Extract the [X, Y] coordinate from the center of the cell holding the provided text.  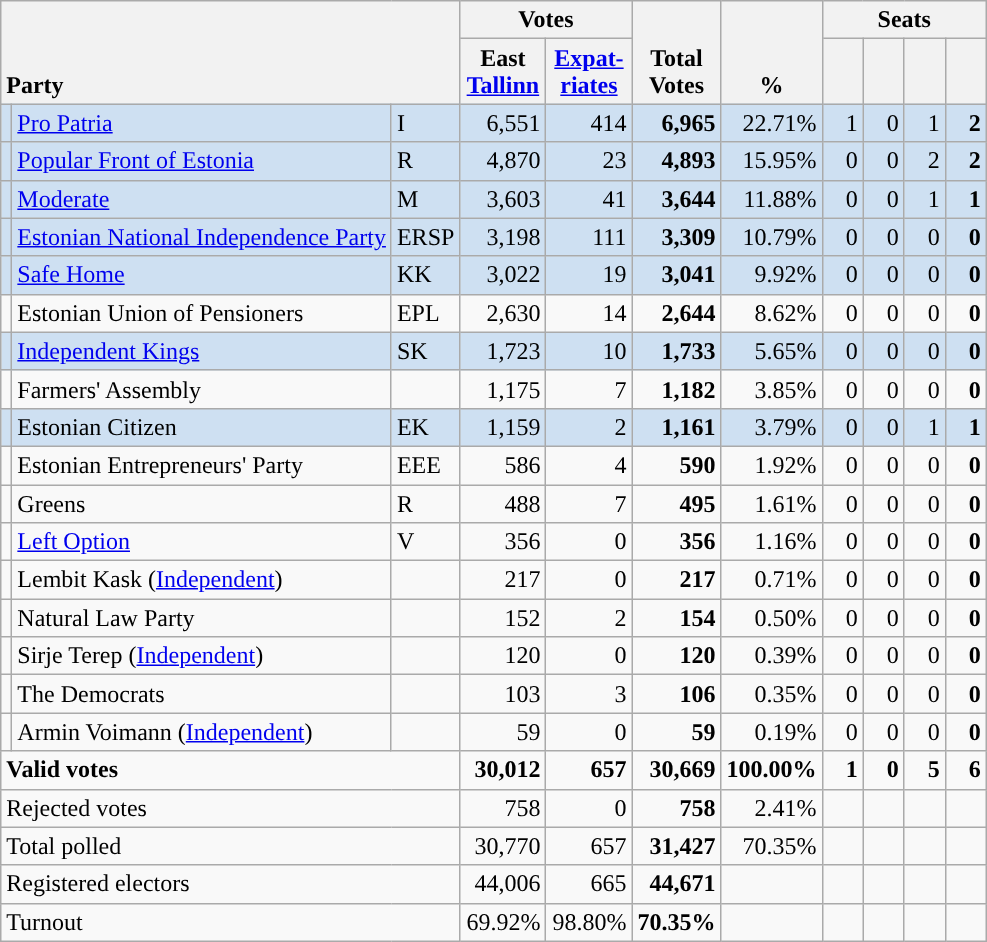
30,669 [676, 770]
Party [230, 52]
Popular Front of Estonia [202, 161]
0.71% [772, 580]
2,644 [676, 313]
30,012 [503, 770]
41 [589, 199]
Estonian National Independence Party [202, 237]
Independent Kings [202, 351]
0.35% [772, 694]
M [425, 199]
Rejected votes [230, 808]
488 [503, 503]
1,159 [503, 427]
2,630 [503, 313]
EEE [425, 465]
3 [589, 694]
The Democrats [202, 694]
9.92% [772, 275]
KK [425, 275]
4,893 [676, 161]
Estonian Union of Pensioners [202, 313]
0.50% [772, 618]
44,671 [676, 884]
1,182 [676, 389]
15.95% [772, 161]
Estonian Entrepreneurs' Party [202, 465]
Valid votes [230, 770]
3,603 [503, 199]
0.19% [772, 732]
Left Option [202, 542]
152 [503, 618]
1,175 [503, 389]
1.61% [772, 503]
103 [503, 694]
586 [503, 465]
1,723 [503, 351]
EK [425, 427]
31,427 [676, 846]
0.39% [772, 656]
Votes [546, 20]
Greens [202, 503]
Turnout [230, 922]
3.79% [772, 427]
Pro Patria [202, 123]
3.85% [772, 389]
Safe Home [202, 275]
14 [589, 313]
1.92% [772, 465]
10.79% [772, 237]
154 [676, 618]
3,041 [676, 275]
I [425, 123]
4,870 [503, 161]
4 [589, 465]
1,161 [676, 427]
Armin Voimann (Independent) [202, 732]
Estonian Citizen [202, 427]
106 [676, 694]
6,965 [676, 123]
V [425, 542]
Farmers' Assembly [202, 389]
98.80% [589, 922]
111 [589, 237]
100.00% [772, 770]
6 [966, 770]
Seats [904, 20]
590 [676, 465]
10 [589, 351]
44,006 [503, 884]
23 [589, 161]
69.92% [503, 922]
Total Votes [676, 52]
SK [425, 351]
ERSP [425, 237]
3,309 [676, 237]
Total polled [230, 846]
5 [924, 770]
3,644 [676, 199]
3,198 [503, 237]
11.88% [772, 199]
1.16% [772, 542]
East Tallinn [503, 72]
22.71% [772, 123]
Moderate [202, 199]
Sirje Terep (Independent) [202, 656]
% [772, 52]
495 [676, 503]
30,770 [503, 846]
EPL [425, 313]
3,022 [503, 275]
665 [589, 884]
5.65% [772, 351]
2.41% [772, 808]
19 [589, 275]
414 [589, 123]
Lembit Kask (Independent) [202, 580]
Expat- riates [589, 72]
Registered electors [230, 884]
8.62% [772, 313]
1,733 [676, 351]
Natural Law Party [202, 618]
6,551 [503, 123]
